Search for the cell housing the specified text and yield its (X, Y) center coordinate. 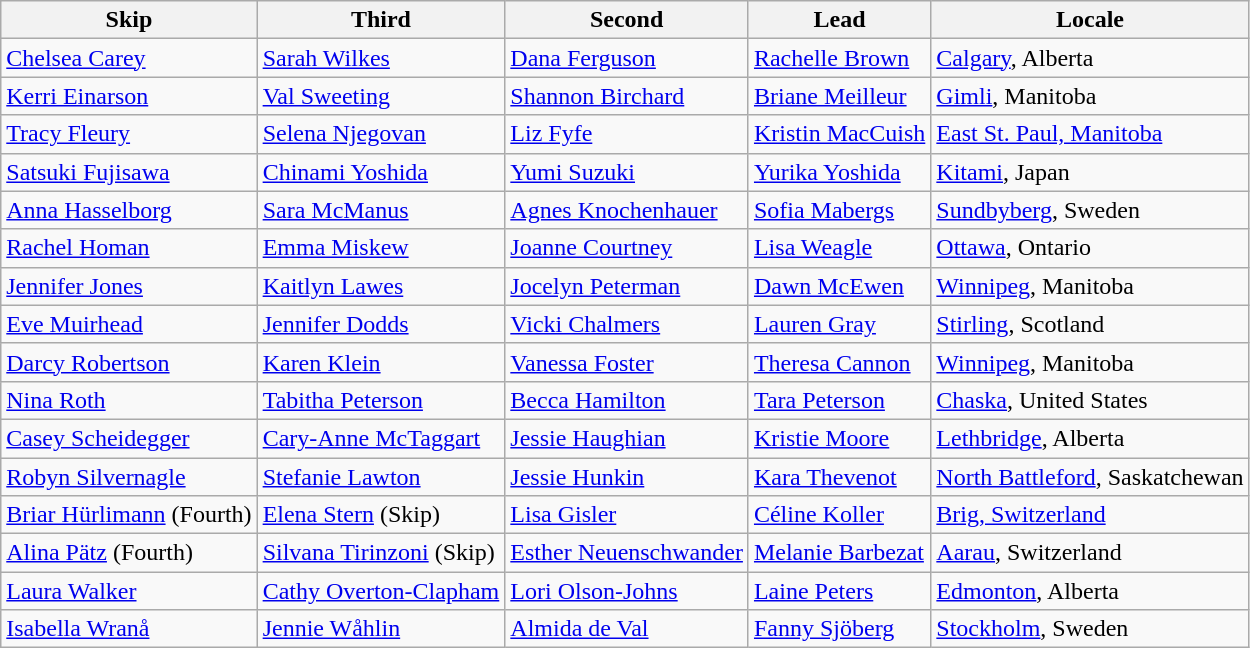
Isabella Wranå (129, 629)
Jennifer Dodds (381, 324)
Briar Hürlimann (Fourth) (129, 515)
Dawn McEwen (839, 286)
Stockholm, Sweden (1090, 629)
Lauren Gray (839, 324)
Agnes Knochenhauer (627, 210)
Rachel Homan (129, 248)
Silvana Tirinzoni (Skip) (381, 553)
Briane Meilleur (839, 96)
Kristie Moore (839, 438)
Kitami, Japan (1090, 172)
Skip (129, 20)
Shannon Birchard (627, 96)
Darcy Robertson (129, 362)
Sara McManus (381, 210)
Lisa Weagle (839, 248)
Becca Hamilton (627, 400)
Selena Njegovan (381, 134)
Dana Ferguson (627, 58)
Edmonton, Alberta (1090, 591)
North Battleford, Saskatchewan (1090, 477)
Jessie Haughian (627, 438)
Kaitlyn Lawes (381, 286)
Kerri Einarson (129, 96)
Vicki Chalmers (627, 324)
Cathy Overton-Clapham (381, 591)
Val Sweeting (381, 96)
Aarau, Switzerland (1090, 553)
Almida de Val (627, 629)
Eve Muirhead (129, 324)
Tracy Fleury (129, 134)
Jocelyn Peterman (627, 286)
Sofia Mabergs (839, 210)
Jennifer Jones (129, 286)
Tabitha Peterson (381, 400)
Calgary, Alberta (1090, 58)
Yurika Yoshida (839, 172)
Chinami Yoshida (381, 172)
Joanne Courtney (627, 248)
Lethbridge, Alberta (1090, 438)
Stefanie Lawton (381, 477)
Laine Peters (839, 591)
Brig, Switzerland (1090, 515)
Emma Miskew (381, 248)
Melanie Barbezat (839, 553)
Rachelle Brown (839, 58)
Kara Thevenot (839, 477)
Alina Pätz (Fourth) (129, 553)
Esther Neuenschwander (627, 553)
Lisa Gisler (627, 515)
Jessie Hunkin (627, 477)
Lori Olson-Johns (627, 591)
Second (627, 20)
Vanessa Foster (627, 362)
Robyn Silvernagle (129, 477)
Casey Scheidegger (129, 438)
Sundbyberg, Sweden (1090, 210)
Tara Peterson (839, 400)
Liz Fyfe (627, 134)
Sarah Wilkes (381, 58)
Cary-Anne McTaggart (381, 438)
Nina Roth (129, 400)
Elena Stern (Skip) (381, 515)
Chelsea Carey (129, 58)
Satsuki Fujisawa (129, 172)
Laura Walker (129, 591)
Jennie Wåhlin (381, 629)
Theresa Cannon (839, 362)
Stirling, Scotland (1090, 324)
Ottawa, Ontario (1090, 248)
Anna Hasselborg (129, 210)
Chaska, United States (1090, 400)
Locale (1090, 20)
Céline Koller (839, 515)
Gimli, Manitoba (1090, 96)
Fanny Sjöberg (839, 629)
Kristin MacCuish (839, 134)
Karen Klein (381, 362)
Lead (839, 20)
East St. Paul, Manitoba (1090, 134)
Third (381, 20)
Yumi Suzuki (627, 172)
